Pinpoint the cell where the given text exists, returning its [X, Y] midpoint coordinate. 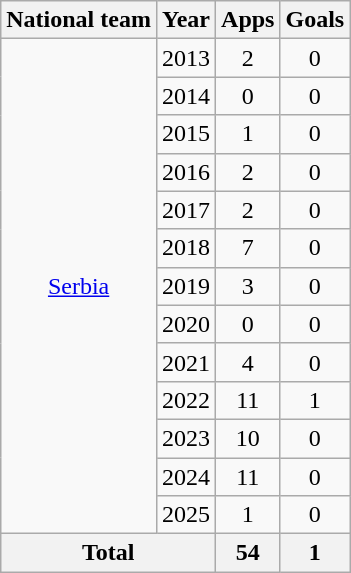
National team [79, 20]
2013 [186, 58]
2017 [186, 210]
2023 [186, 438]
4 [248, 362]
2025 [186, 515]
2020 [186, 324]
54 [248, 553]
10 [248, 438]
Apps [248, 20]
7 [248, 248]
2024 [186, 477]
2019 [186, 286]
Total [108, 553]
2018 [186, 248]
Year [186, 20]
2021 [186, 362]
3 [248, 286]
2015 [186, 134]
2014 [186, 96]
Goals [315, 20]
2022 [186, 400]
Serbia [79, 286]
2016 [186, 172]
